Return the (x, y) coordinate for the center point of the cell that contains the specified text.  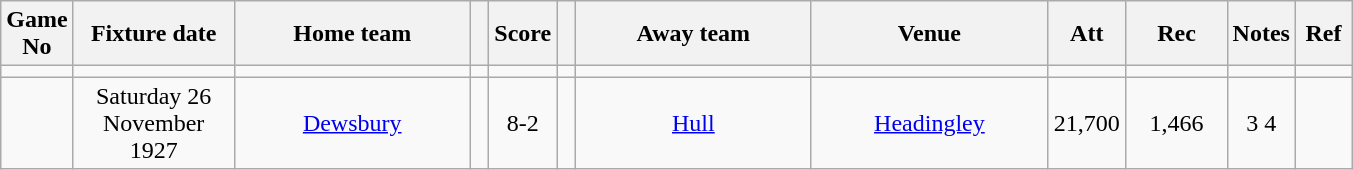
Away team (693, 34)
Dewsbury (352, 123)
Att (1086, 34)
Game No (37, 34)
Hull (693, 123)
Headingley (929, 123)
Ref (1323, 34)
21,700 (1086, 123)
8-2 (523, 123)
1,466 (1176, 123)
Fixture date (154, 34)
Venue (929, 34)
Saturday 26 November 1927 (154, 123)
Rec (1176, 34)
Home team (352, 34)
3 4 (1261, 123)
Score (523, 34)
Notes (1261, 34)
